Locate the cell with the specified text and output its [x, y] center coordinate. 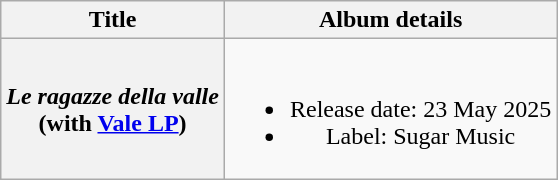
Title [113, 20]
Album details [390, 20]
Release date: 23 May 2025Label: Sugar Music [390, 109]
Le ragazze della valle(with Vale LP) [113, 109]
